From the cell containing the given text, extract its center point as [x, y] coordinate. 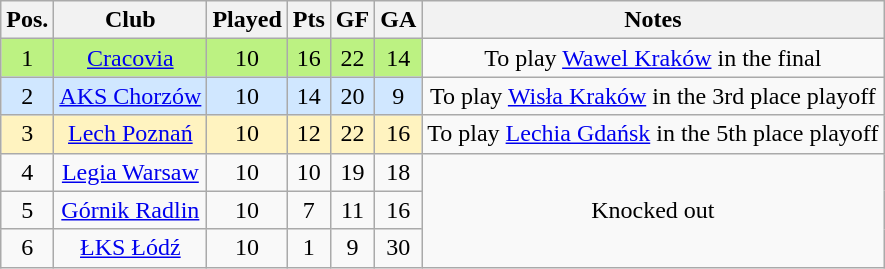
5 [28, 210]
19 [352, 172]
20 [352, 96]
18 [398, 172]
ŁKS Łódź [130, 248]
To play Wawel Kraków in the final [653, 58]
Lech Poznań [130, 134]
7 [308, 210]
To play Wisła Kraków in the 3rd place playoff [653, 96]
30 [398, 248]
Cracovia [130, 58]
To play Lechia Gdańsk in the 5th place playoff [653, 134]
12 [308, 134]
GA [398, 20]
Pts [308, 20]
Knocked out [653, 210]
Played [247, 20]
GF [352, 20]
Legia Warsaw [130, 172]
Club [130, 20]
11 [352, 210]
6 [28, 248]
Górnik Radlin [130, 210]
Pos. [28, 20]
4 [28, 172]
Notes [653, 20]
3 [28, 134]
AKS Chorzów [130, 96]
2 [28, 96]
